Return the [x, y] coordinate for the center point of the cell that contains the specified text.  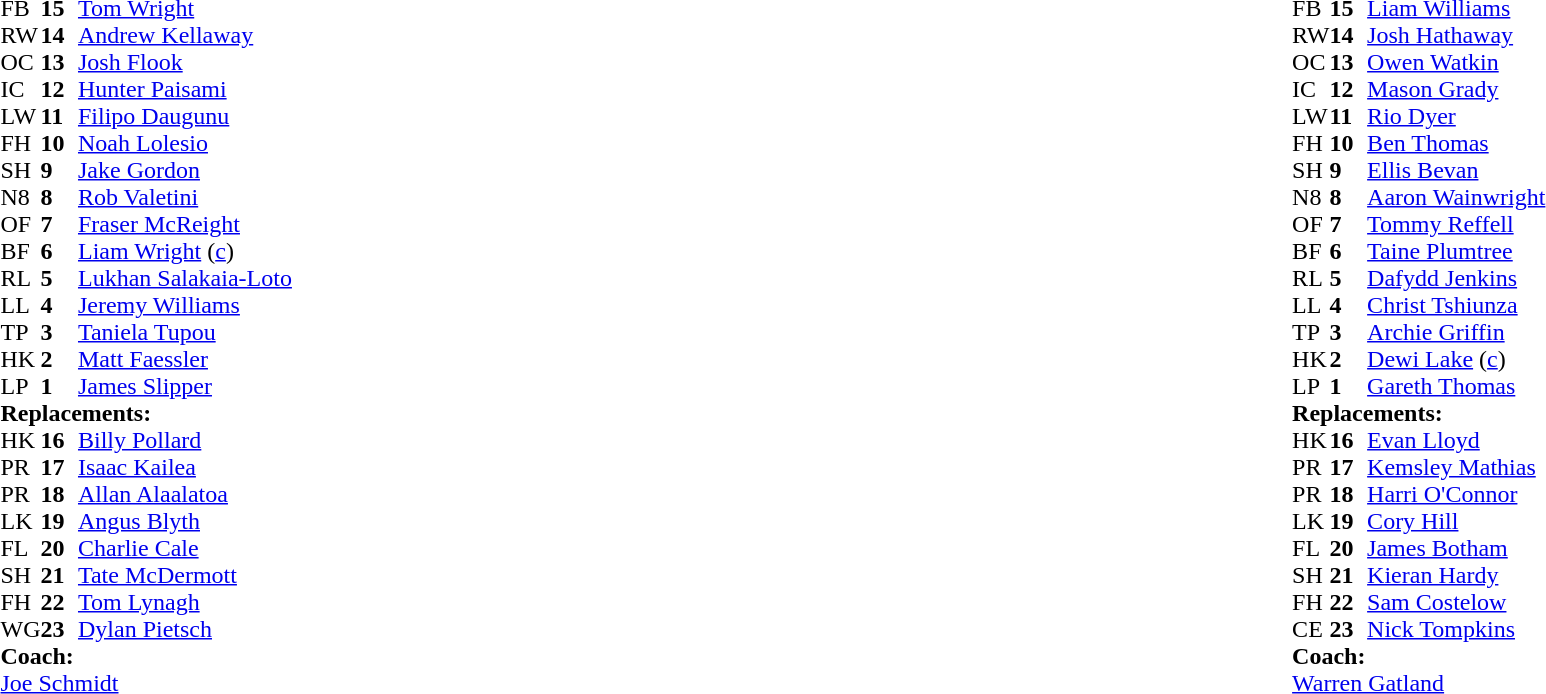
WG [20, 630]
Tate McDermott [185, 576]
Gareth Thomas [1456, 386]
Christ Tshiunza [1456, 306]
Ellis Bevan [1456, 170]
Noah Lolesio [185, 144]
Jake Gordon [185, 170]
Nick Tompkins [1456, 630]
Hunter Paisami [185, 90]
Kemsley Mathias [1456, 468]
Billy Pollard [185, 440]
Allan Alaalatoa [185, 494]
Andrew Kellaway [185, 36]
Josh Flook [185, 62]
Isaac Kailea [185, 468]
Taniela Tupou [185, 332]
Sam Costelow [1456, 602]
Rob Valetini [185, 198]
Matt Faessler [185, 360]
Harri O'Connor [1456, 494]
Dylan Pietsch [185, 630]
Rio Dyer [1456, 116]
Angus Blyth [185, 522]
Lukhan Salakaia-Loto [185, 278]
Kieran Hardy [1456, 576]
Tommy Reffell [1456, 224]
Taine Plumtree [1456, 252]
Dafydd Jenkins [1456, 278]
Owen Watkin [1456, 62]
Aaron Wainwright [1456, 198]
Liam Wright (c) [185, 252]
CE [1311, 630]
Dewi Lake (c) [1456, 360]
Ben Thomas [1456, 144]
Evan Lloyd [1456, 440]
Tom Lynagh [185, 602]
Josh Hathaway [1456, 36]
James Slipper [185, 386]
Filipo Daugunu [185, 116]
Archie Griffin [1456, 332]
Mason Grady [1456, 90]
Charlie Cale [185, 548]
Fraser McReight [185, 224]
Cory Hill [1456, 522]
James Botham [1456, 548]
Jeremy Williams [185, 306]
